Locate the cell with the specified text and output its [X, Y] center coordinate. 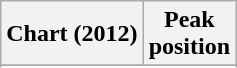
Chart (2012) [72, 34]
Peakposition [189, 34]
